Find where the given text appears and provide that cell's center as (x, y) coordinate. 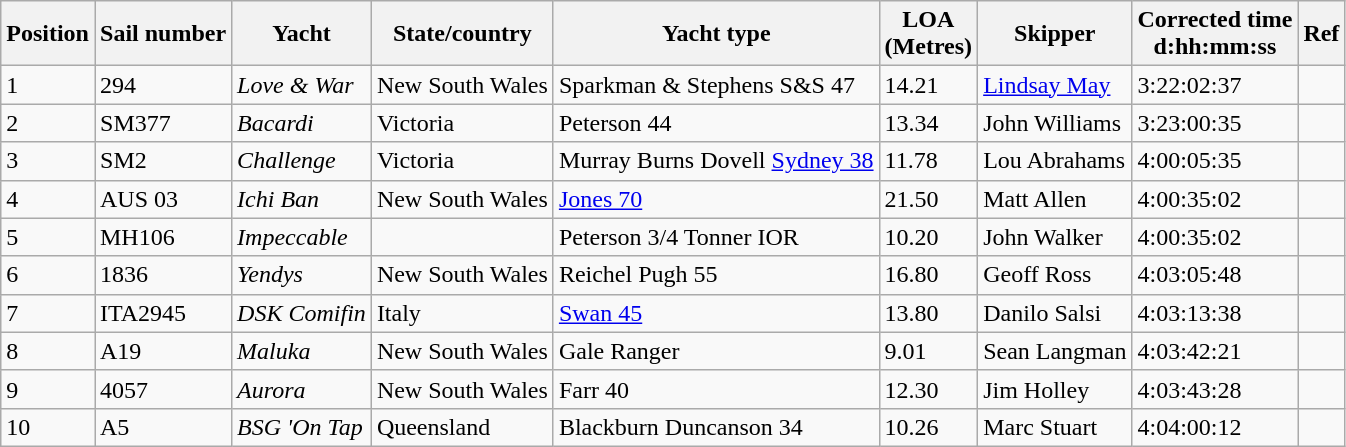
7 (48, 313)
Challenge (302, 161)
Gale Ranger (716, 351)
4:03:43:28 (1215, 389)
Geoff Ross (1055, 275)
12.30 (928, 389)
13.80 (928, 313)
3:22:02:37 (1215, 85)
Lou Abrahams (1055, 161)
13.34 (928, 123)
2 (48, 123)
4057 (162, 389)
3:23:00:35 (1215, 123)
6 (48, 275)
Peterson 44 (716, 123)
11.78 (928, 161)
A19 (162, 351)
SM377 (162, 123)
Aurora (302, 389)
Yendys (302, 275)
5 (48, 237)
1836 (162, 275)
14.21 (928, 85)
Love & War (302, 85)
Yacht (302, 34)
Farr 40 (716, 389)
Skipper (1055, 34)
Sail number (162, 34)
10.20 (928, 237)
4:00:05:35 (1215, 161)
Position (48, 34)
AUS 03 (162, 199)
294 (162, 85)
Murray Burns Dovell Sydney 38 (716, 161)
Swan 45 (716, 313)
16.80 (928, 275)
Danilo Salsi (1055, 313)
Impeccable (302, 237)
3 (48, 161)
Lindsay May (1055, 85)
A5 (162, 427)
10.26 (928, 427)
Sean Langman (1055, 351)
State/country (462, 34)
DSK Comifin (302, 313)
John Walker (1055, 237)
Reichel Pugh 55 (716, 275)
4:03:05:48 (1215, 275)
ITA2945 (162, 313)
MH106 (162, 237)
Blackburn Duncanson 34 (716, 427)
21.50 (928, 199)
John Williams (1055, 123)
Queensland (462, 427)
Ichi Ban (302, 199)
Bacardi (302, 123)
Yacht type (716, 34)
BSG 'On Tap (302, 427)
8 (48, 351)
Peterson 3/4 Tonner IOR (716, 237)
Matt Allen (1055, 199)
4 (48, 199)
Marc Stuart (1055, 427)
Ref (1322, 34)
Jones 70 (716, 199)
Sparkman & Stephens S&S 47 (716, 85)
Maluka (302, 351)
4:03:13:38 (1215, 313)
9 (48, 389)
Italy (462, 313)
10 (48, 427)
Jim Holley (1055, 389)
Corrected time d:hh:mm:ss (1215, 34)
4:03:42:21 (1215, 351)
LOA (Metres) (928, 34)
1 (48, 85)
4:04:00:12 (1215, 427)
9.01 (928, 351)
SM2 (162, 161)
